Extract the [X, Y] coordinate from the center of the cell holding the provided text.  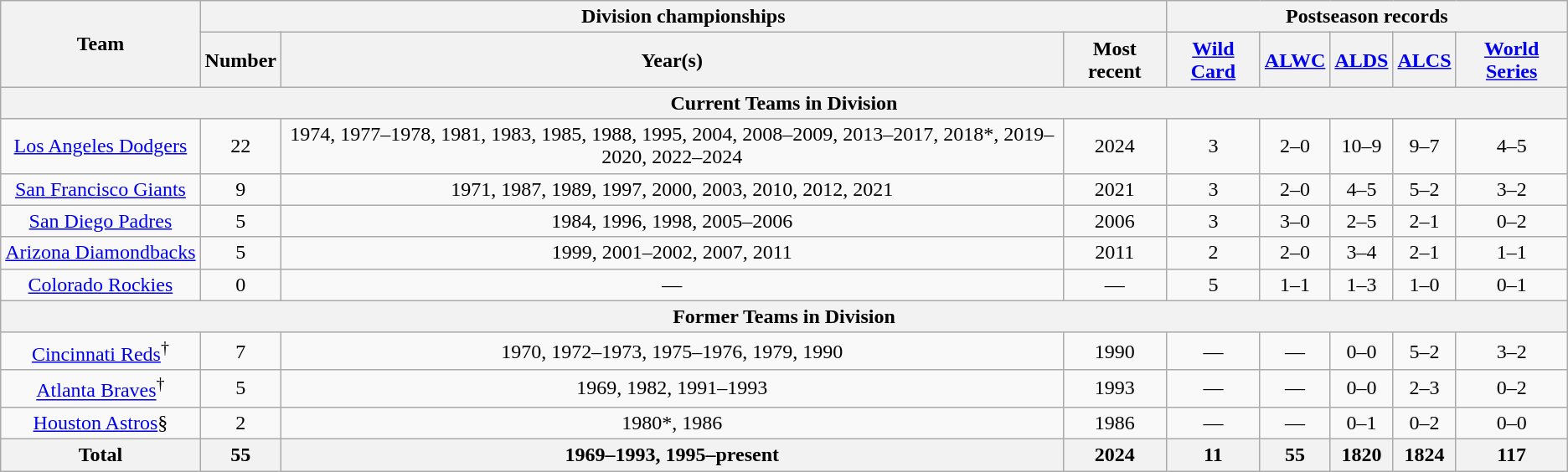
1993 [1114, 388]
1990 [1114, 351]
World Series [1511, 60]
1824 [1424, 454]
117 [1511, 454]
ALWC [1295, 60]
Total [101, 454]
Current Teams in Division [784, 103]
9–7 [1424, 146]
11 [1214, 454]
Los Angeles Dodgers [101, 146]
Wild Card [1214, 60]
San Diego Padres [101, 221]
0 [240, 285]
1970, 1972–1973, 1975–1976, 1979, 1990 [672, 351]
2006 [1114, 221]
Number [240, 60]
Year(s) [672, 60]
1820 [1362, 454]
3–0 [1295, 221]
1974, 1977–1978, 1981, 1983, 1985, 1988, 1995, 2004, 2008–2009, 2013–2017, 2018*, 2019–2020, 2022–2024 [672, 146]
San Francisco Giants [101, 189]
Atlanta Braves† [101, 388]
22 [240, 146]
9 [240, 189]
1969, 1982, 1991–1993 [672, 388]
ALCS [1424, 60]
Houston Astros§ [101, 423]
3–4 [1362, 253]
Former Teams in Division [784, 316]
7 [240, 351]
2011 [1114, 253]
1969–1993, 1995–present [672, 454]
ALDS [1362, 60]
Team [101, 44]
Cincinnati Reds† [101, 351]
Postseason records [1367, 17]
1986 [1114, 423]
Most recent [1114, 60]
10–9 [1362, 146]
2–5 [1362, 221]
1984, 1996, 1998, 2005–2006 [672, 221]
1999, 2001–2002, 2007, 2011 [672, 253]
1971, 1987, 1989, 1997, 2000, 2003, 2010, 2012, 2021 [672, 189]
Division championships [683, 17]
1980*, 1986 [672, 423]
Arizona Diamondbacks [101, 253]
2021 [1114, 189]
Colorado Rockies [101, 285]
1–0 [1424, 285]
2–3 [1424, 388]
1–3 [1362, 285]
